Return the (x, y) coordinate for the center point of the cell that contains the specified text.  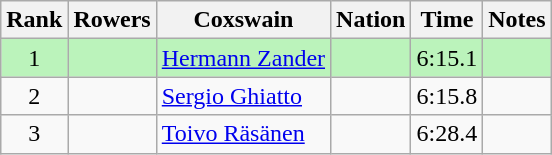
Hermann Zander (243, 58)
Sergio Ghiatto (243, 96)
Rank (34, 20)
Nation (371, 20)
3 (34, 134)
6:15.8 (447, 96)
6:28.4 (447, 134)
Notes (517, 20)
2 (34, 96)
Rowers (112, 20)
Time (447, 20)
Coxswain (243, 20)
6:15.1 (447, 58)
1 (34, 58)
Toivo Räsänen (243, 134)
